Search for the cell housing the specified text and yield its [x, y] center coordinate. 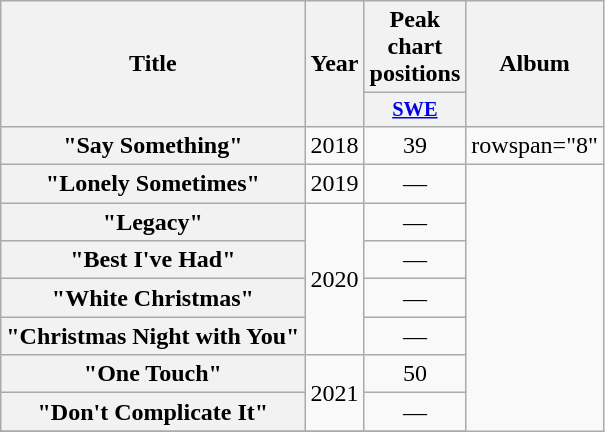
SWE [415, 110]
2020 [334, 279]
"Don't Complicate It" [153, 412]
39 [415, 145]
"Best I've Had" [153, 260]
Title [153, 64]
Year [334, 64]
Peak chart positions [415, 47]
Album [535, 64]
"White Christmas" [153, 298]
"One Touch" [153, 374]
2019 [334, 184]
50 [415, 374]
2021 [334, 393]
"Say Something" [153, 145]
"Legacy" [153, 222]
"Christmas Night with You" [153, 336]
rowspan="8" [535, 145]
2018 [334, 145]
"Lonely Sometimes" [153, 184]
